Return [x, y] of the center of cell containing provided text 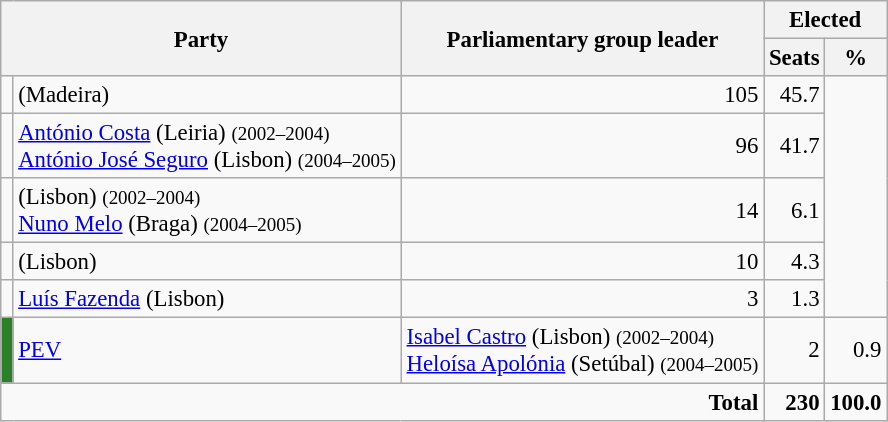
4.3 [794, 262]
10 [582, 262]
2 [794, 350]
Party [201, 38]
230 [794, 402]
6.1 [794, 210]
(Lisbon) (2002–2004)Nuno Melo (Braga) (2004–2005) [207, 210]
14 [582, 210]
% [856, 58]
Elected [826, 20]
105 [582, 95]
96 [582, 146]
1.3 [794, 299]
41.7 [794, 146]
3 [582, 299]
Total [382, 402]
Parliamentary group leader [582, 38]
100.0 [856, 402]
45.7 [794, 95]
Seats [794, 58]
Luís Fazenda (Lisbon) [207, 299]
António Costa (Leiria) (2002–2004)António José Seguro (Lisbon) (2004–2005) [207, 146]
Isabel Castro (Lisbon) (2002–2004)Heloísa Apolónia (Setúbal) (2004–2005) [582, 350]
0.9 [856, 350]
(Lisbon) [207, 262]
(Madeira) [207, 95]
PEV [207, 350]
